Locate the cell with the specified text and output its (X, Y) center coordinate. 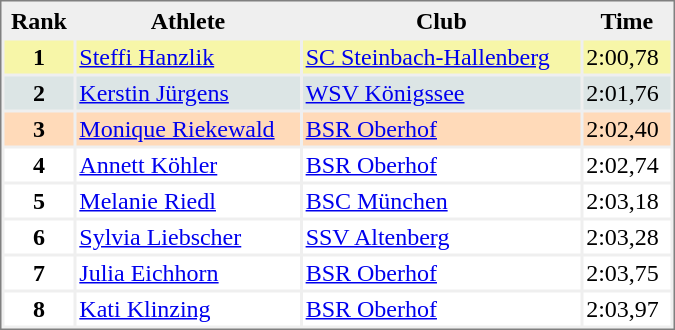
7 (38, 272)
3 (38, 128)
Steffi Hanzlik (188, 56)
Julia Eichhorn (188, 272)
BSC München (442, 200)
Annett Köhler (188, 164)
2 (38, 92)
Rank (38, 20)
6 (38, 236)
Club (442, 20)
SC Steinbach-Hallenberg (442, 56)
Sylvia Liebscher (188, 236)
5 (38, 200)
8 (38, 308)
2:00,78 (626, 56)
SSV Altenberg (442, 236)
2:02,74 (626, 164)
WSV Königssee (442, 92)
2:02,40 (626, 128)
Kerstin Jürgens (188, 92)
Athlete (188, 20)
4 (38, 164)
Time (626, 20)
Monique Riekewald (188, 128)
Kati Klinzing (188, 308)
2:03,97 (626, 308)
1 (38, 56)
Melanie Riedl (188, 200)
2:03,28 (626, 236)
2:03,18 (626, 200)
2:03,75 (626, 272)
2:01,76 (626, 92)
